Extract the [x, y] coordinate from the center of the cell holding the provided text.  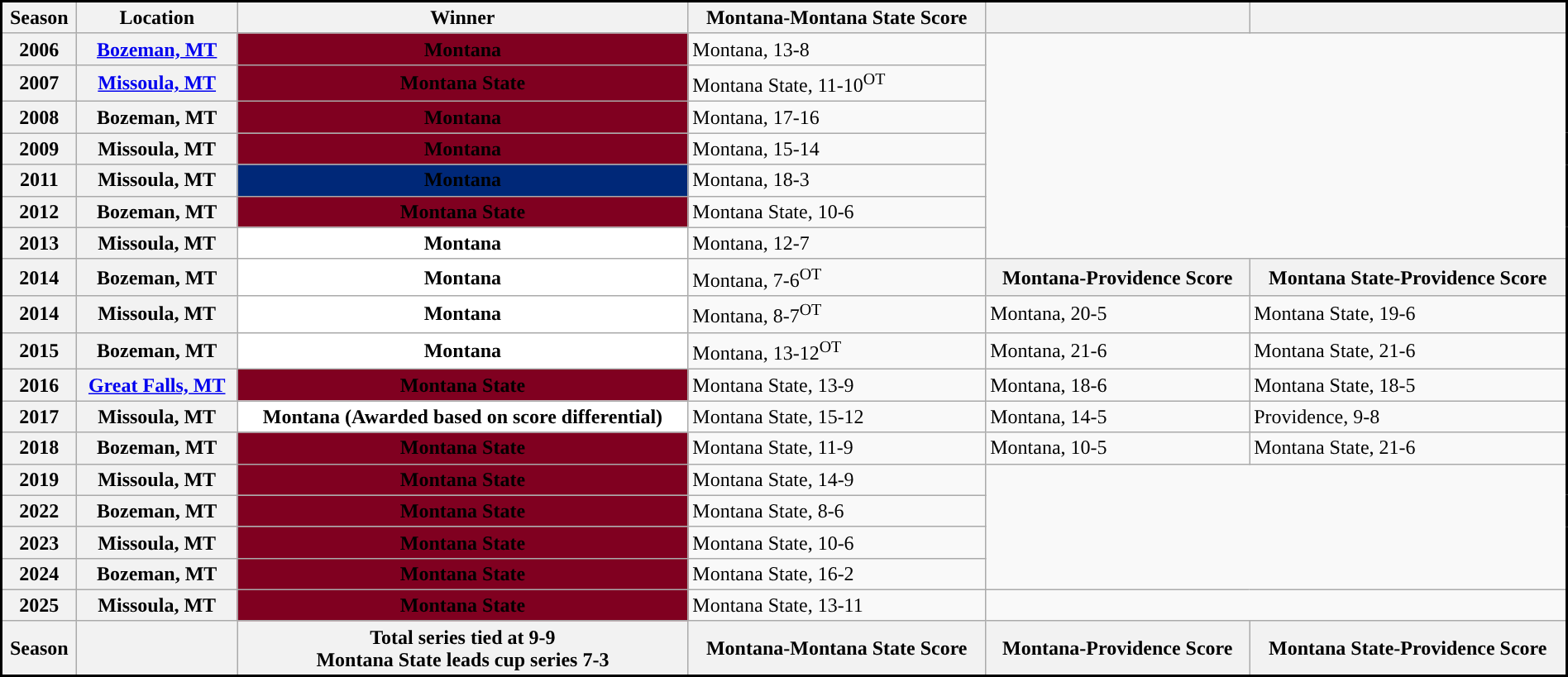
2019 [40, 479]
Montana, 20-5 [1118, 314]
2023 [40, 542]
Montana State, 8-6 [837, 511]
2008 [40, 117]
Montana State, 15-12 [837, 417]
2017 [40, 417]
Location [157, 18]
Great Falls, MT [157, 385]
Total series tied at 9-9Montana State leads cup series 7-3 [463, 648]
2015 [40, 350]
2018 [40, 448]
2012 [40, 212]
Montana, 18-3 [837, 180]
Montana, 8-7OT [837, 314]
Montana State, 11-9 [837, 448]
Montana, 14-5 [1118, 417]
Montana (Awarded based on score differential) [463, 417]
Montana, 7-6OT [837, 278]
Montana State, 13-9 [837, 385]
Montana State, 13-11 [837, 605]
2006 [40, 49]
Montana, 10-5 [1118, 448]
2007 [40, 83]
2009 [40, 149]
Montana, 18-6 [1118, 385]
Montana, 12-7 [837, 243]
Montana State, 11-10OT [837, 83]
2013 [40, 243]
2025 [40, 605]
Montana, 13-8 [837, 49]
Montana, 21-6 [1118, 350]
Montana, 13-12OT [837, 350]
2016 [40, 385]
Montana State, 16-2 [837, 574]
Montana, 17-16 [837, 117]
Providence, 9-8 [1408, 417]
Montana State, 14-9 [837, 479]
2022 [40, 511]
Montana, 15-14 [837, 149]
2024 [40, 574]
Winner [463, 18]
Montana State, 18-5 [1408, 385]
2011 [40, 180]
Montana State, 19-6 [1408, 314]
